Output the [X, Y] coordinate of the center of the cell containing the given text.  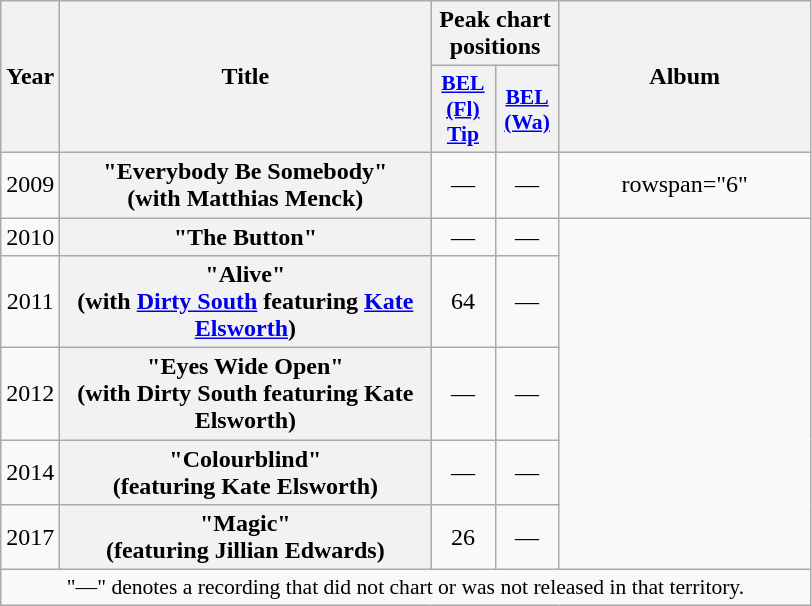
"Everybody Be Somebody"(with Matthias Menck) [246, 184]
26 [463, 538]
"Alive" (with Dirty South featuring Kate Elsworth) [246, 302]
2014 [30, 472]
2009 [30, 184]
2012 [30, 394]
Peak chart positions [495, 34]
Year [30, 77]
2011 [30, 302]
BEL (Wa) [527, 110]
Album [684, 77]
"Magic" (featuring Jillian Edwards) [246, 538]
"—" denotes a recording that did not chart or was not released in that territory. [406, 588]
2017 [30, 538]
rowspan="6" [684, 184]
2010 [30, 237]
"Colourblind" (featuring Kate Elsworth) [246, 472]
64 [463, 302]
Title [246, 77]
"The Button" [246, 237]
"Eyes Wide Open" (with Dirty South featuring Kate Elsworth) [246, 394]
BEL (Fl)Tip [463, 110]
